Capture the cell that displays the provided text and extract its [x, y] central coordinate. 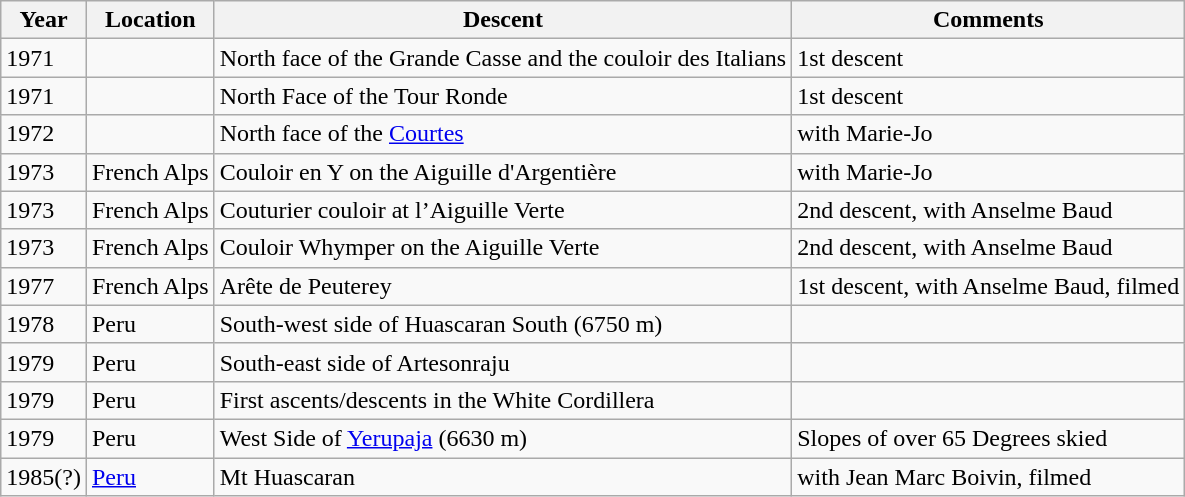
Year [44, 20]
Location [150, 20]
Comments [988, 20]
First ascents/descents in the White Cordillera [503, 400]
North face of the Grande Casse and the couloir des Italians [503, 58]
Arête de Peuterey [503, 286]
Mt Huascaran [503, 477]
1972 [44, 134]
1985(?) [44, 477]
Descent [503, 20]
1978 [44, 324]
North face of the Courtes [503, 134]
Couturier couloir at l’Aiguille Verte [503, 210]
North Face of the Tour Ronde [503, 96]
South-west side of Huascaran South (6750 m) [503, 324]
Slopes of over 65 Degrees skied [988, 438]
South-east side of Artesonraju [503, 362]
1st descent, with Anselme Baud, filmed [988, 286]
with Jean Marc Boivin, filmed [988, 477]
West Side of Yerupaja (6630 m) [503, 438]
1977 [44, 286]
Couloir en Y on the Aiguille d'Argentière [503, 172]
Couloir Whymper on the Aiguille Verte [503, 248]
